Locate the cell with the specified text and output its [X, Y] center coordinate. 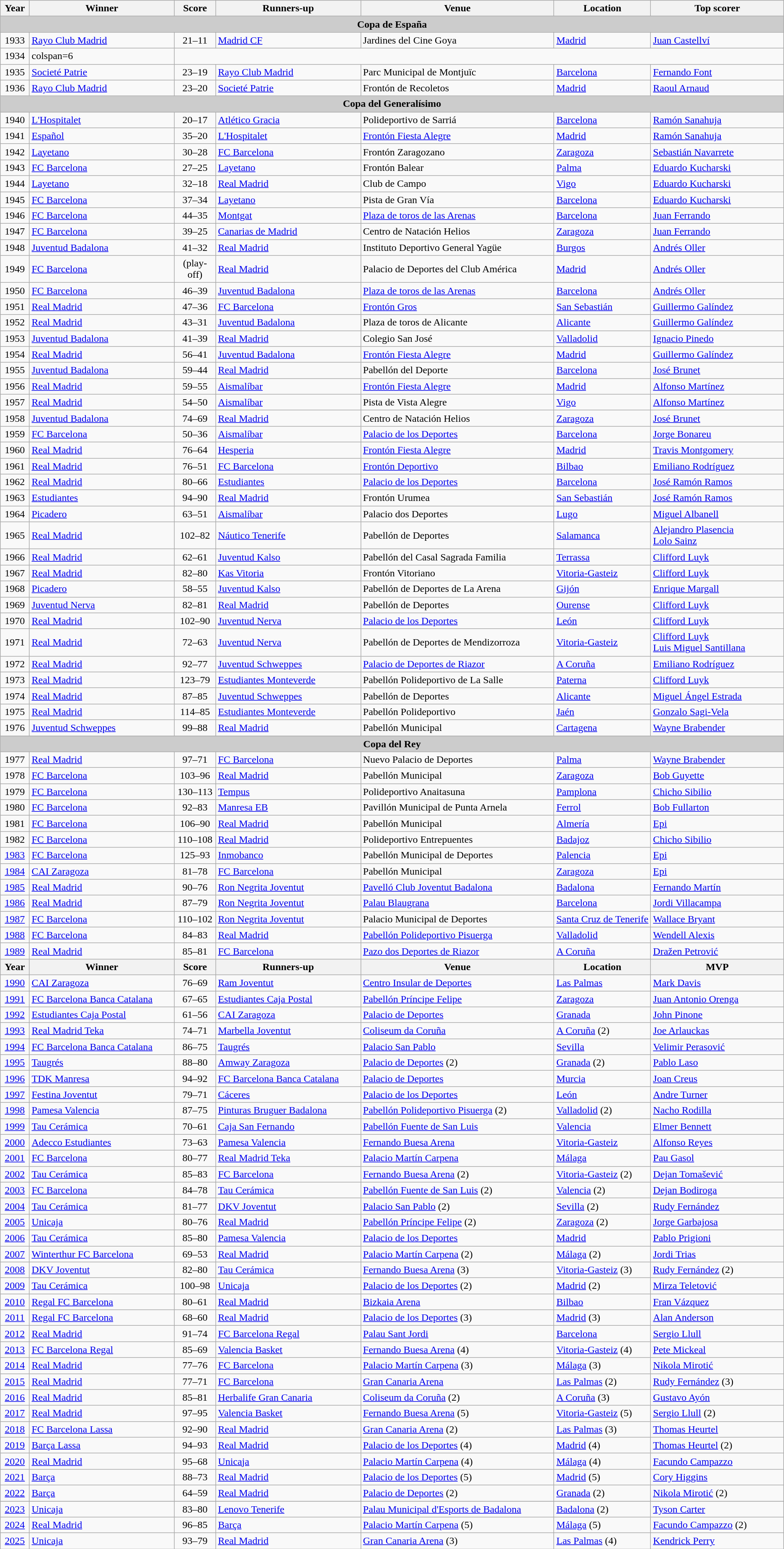
37–34 [195, 200]
Frontón Gros [457, 307]
1960 [15, 450]
Nikola Mirotić [717, 1366]
Rudy Fernández (2) [717, 1270]
Copa del Rey [392, 744]
Pavillón Municipal de Punta Arnela [457, 808]
Gonzalo Sagi-Vela [717, 712]
80–66 [195, 482]
103–96 [195, 776]
Polideportivo Entrepuentes [457, 839]
Jordi Trias [717, 1254]
Cáceres [288, 1095]
32–18 [195, 183]
95–68 [195, 1461]
Madrid (2) [602, 1286]
86–75 [195, 1047]
80–77 [195, 1158]
Málaga [602, 1158]
Wendell Alexis [717, 935]
1943 [15, 168]
100–98 [195, 1286]
Mirza Teletović [717, 1286]
Santa Cruz de Tenerife [602, 919]
Pablo Laso [717, 1063]
Atlético Gracia [288, 120]
1991 [15, 999]
96–85 [195, 1525]
21–11 [195, 40]
Murcia [602, 1079]
39–25 [195, 232]
88–80 [195, 1063]
1941 [15, 136]
Badajoz [602, 839]
87–75 [195, 1110]
Kas Vitoria [288, 573]
Fernando Buesa Arena (2) [457, 1174]
82–81 [195, 605]
83–80 [195, 1509]
1969 [15, 605]
TDK Manresa [102, 1079]
Madrid (5) [602, 1477]
80–76 [195, 1222]
99–88 [195, 728]
Palacio Martín Carpena (5) [457, 1525]
2025 [15, 1541]
47–36 [195, 307]
Valladolid (2) [602, 1110]
Sebastián Navarrete [717, 152]
Fernando Martín [717, 887]
1994 [15, 1047]
2016 [15, 1397]
colspan=6 [102, 56]
1989 [15, 951]
1955 [15, 370]
2012 [15, 1334]
Alejandro Plasencia Lolo Sainz [717, 535]
Copa del Generalísimo [392, 104]
85–69 [195, 1350]
Las Palmas (2) [602, 1381]
2005 [15, 1222]
Top scorer [717, 8]
Tempus [288, 792]
Nikola Mirotić (2) [717, 1493]
Montgat [288, 216]
1997 [15, 1095]
Paterna [602, 680]
Frontón Zaragozano [457, 152]
Caja San Fernando [288, 1126]
Fernando Buesa Arena [457, 1142]
FC Barcelona Lassa [102, 1429]
1998 [15, 1110]
Español [102, 136]
Mark Davis [717, 983]
92–77 [195, 664]
Palacio Martín Carpena [457, 1158]
Náutico Tenerife [288, 535]
Salamanca [602, 535]
Jorge Bonareu [717, 434]
1992 [15, 1015]
1978 [15, 776]
2001 [15, 1158]
1972 [15, 664]
Palacio San Pablo [457, 1047]
1949 [15, 269]
Thomas Heurtel (2) [717, 1445]
1983 [15, 855]
1934 [15, 56]
Winterthur FC Barcelona [102, 1254]
Pabellón de Deportes de Mendizorroza [457, 643]
1950 [15, 291]
Wallace Bryant [717, 919]
106–90 [195, 824]
2014 [15, 1366]
1957 [15, 402]
72–63 [195, 643]
Palacio Municipal de Deportes [457, 919]
1987 [15, 919]
Rudy Fernández [717, 1206]
2019 [15, 1445]
23–20 [195, 88]
62–61 [195, 557]
Sergio Llull [717, 1334]
Polideportivo Anaitasuna [457, 792]
Vitoria-Gasteiz (3) [602, 1270]
76–51 [195, 466]
2004 [15, 1206]
1984 [15, 871]
Adecco Estudiantes [102, 1142]
80–61 [195, 1302]
Barça Lassa [102, 1445]
Málaga (2) [602, 1254]
Málaga (5) [602, 1525]
67–65 [195, 999]
Las Palmas (3) [602, 1429]
1954 [15, 354]
Fernando Buesa Arena (3) [457, 1270]
Burgos [602, 248]
Pabellón Polideportivo [457, 712]
Frontón Urumea [457, 498]
1979 [15, 792]
59–44 [195, 370]
Frontón Balear [457, 168]
Fernando Font [717, 72]
35–20 [195, 136]
1971 [15, 643]
Jardines del Cine Goya [457, 40]
Polideportivo de Sarriá [457, 120]
30–28 [195, 152]
1946 [15, 216]
110–108 [195, 839]
Marbella Joventut [288, 1031]
Lugo [602, 514]
2022 [15, 1493]
Badalona (2) [602, 1509]
1980 [15, 808]
Alan Anderson [717, 1318]
110–102 [195, 919]
Rudy Fernández (3) [717, 1381]
1965 [15, 535]
92–90 [195, 1429]
77–76 [195, 1366]
76–69 [195, 983]
Gran Canaria Arena [457, 1381]
2018 [15, 1429]
Palacio de Deportes del Club América [457, 269]
2020 [15, 1461]
102–82 [195, 535]
1966 [15, 557]
1945 [15, 200]
Pabellón Príncipe Felipe (2) [457, 1222]
123–79 [195, 680]
114–85 [195, 712]
Ignacio Pinedo [717, 338]
1942 [15, 152]
Travis Montgomery [717, 450]
74–71 [195, 1031]
73–63 [195, 1142]
1977 [15, 760]
1948 [15, 248]
1973 [15, 680]
Plaza de toros de Alicante [457, 323]
2000 [15, 1142]
27–25 [195, 168]
2003 [15, 1190]
Pavelló Club Joventut Badalona [457, 887]
77–71 [195, 1381]
Pablo Prigioni [717, 1238]
Sergio Llull (2) [717, 1413]
41–39 [195, 338]
(play-off) [195, 269]
46–39 [195, 291]
1956 [15, 386]
Palacio Martín Carpena (4) [457, 1461]
97–95 [195, 1413]
2002 [15, 1174]
Pete Mickeal [717, 1350]
Zaragoza (2) [602, 1222]
1933 [15, 40]
64–59 [195, 1493]
63–51 [195, 514]
2024 [15, 1525]
Canarias de Madrid [288, 232]
Coliseum da Coruña [457, 1031]
1981 [15, 824]
97–71 [195, 760]
Las Palmas (4) [602, 1541]
79–71 [195, 1095]
20–17 [195, 120]
Festina Joventut [102, 1095]
Pinturas Bruguer Badalona [288, 1110]
Málaga (4) [602, 1461]
1967 [15, 573]
92–83 [195, 808]
Facundo Campazzo [717, 1461]
Thomas Heurtel [717, 1429]
Joe Arlauckas [717, 1031]
1964 [15, 514]
Coliseum da Coruña (2) [457, 1397]
Palau Blaugrana [457, 903]
Alfonso Reyes [717, 1142]
Herbalife Gran Canaria [288, 1397]
Colegio San José [457, 338]
Fernando Buesa Arena (5) [457, 1413]
John Pinone [717, 1015]
1947 [15, 232]
Pabellón Fuente de San Luis [457, 1126]
Copa de España [392, 24]
Dražen Petrović [717, 951]
Pabellón Príncipe Felipe [457, 999]
Joan Creus [717, 1079]
59–55 [195, 386]
Vitoria-Gasteiz (4) [602, 1350]
Cory Higgins [717, 1477]
1990 [15, 983]
Málaga (3) [602, 1366]
Palacio Martín Carpena (3) [457, 1366]
1996 [15, 1079]
1974 [15, 696]
Raoul Arnaud [717, 88]
1993 [15, 1031]
Sevilla [602, 1047]
Lenovo Tenerife [288, 1509]
Bizkaia Arena [457, 1302]
1958 [15, 418]
Valencia [602, 1126]
Juan Castellví [717, 40]
Parc Municipal de Montjuïc [457, 72]
2009 [15, 1286]
Pabellón de Deportes de La Arena [457, 589]
Jordi Villacampa [717, 903]
Vitoria-Gasteiz (5) [602, 1413]
1985 [15, 887]
81–78 [195, 871]
Jaén [602, 712]
Granada [602, 1015]
1995 [15, 1063]
Madrid CF [288, 40]
1936 [15, 88]
Terrassa [602, 557]
Gran Canaria Arena (3) [457, 1541]
Pabellón Polideportivo de La Salle [457, 680]
2023 [15, 1509]
MVP [717, 967]
Nuevo Palacio de Deportes [457, 760]
Palacio de los Deportes (4) [457, 1445]
1999 [15, 1126]
Cartagena [602, 728]
Vitoria-Gasteiz (2) [602, 1174]
1975 [15, 712]
Centro Insular de Deportes [457, 983]
Gran Canaria Arena (2) [457, 1429]
91–74 [195, 1334]
Pabellón Municipal de Deportes [457, 855]
2006 [15, 1238]
Palacio de Deportes de Riazor [457, 664]
84–83 [195, 935]
2008 [15, 1270]
23–19 [195, 72]
Tyson Carter [717, 1509]
Dejan Bodiroga [717, 1190]
56–41 [195, 354]
Fran Vázquez [717, 1302]
Palacio Martín Carpena (2) [457, 1254]
Juan Antonio Orenga [717, 999]
Clifford Luyk Luis Miguel Santillana [717, 643]
Club de Campo [457, 183]
Bob Guyette [717, 776]
50–36 [195, 434]
Ferrol [602, 808]
74–69 [195, 418]
Instituto Deportivo General Yagüe [457, 248]
Enrique Margall [717, 589]
Pabellón del Casal Sagrada Familia [457, 557]
69–53 [195, 1254]
68–60 [195, 1318]
94–90 [195, 498]
Palencia [602, 855]
1970 [15, 621]
90–76 [195, 887]
Almería [602, 824]
Pabellón Polideportivo Pisuerga (2) [457, 1110]
Andre Turner [717, 1095]
1962 [15, 482]
Badalona [602, 887]
2021 [15, 1477]
41–32 [195, 248]
2013 [15, 1350]
2007 [15, 1254]
54–50 [195, 402]
Facundo Campazzo (2) [717, 1525]
130–113 [195, 792]
2011 [15, 1318]
93–79 [195, 1541]
Palacio San Pablo (2) [457, 1206]
58–55 [195, 589]
Madrid (4) [602, 1445]
Pabellón Polideportivo Pisuerga [457, 935]
Frontón de Recoletos [457, 88]
2017 [15, 1413]
76–64 [195, 450]
A Coruña (2) [602, 1031]
1935 [15, 72]
Palacio de los Deportes (2) [457, 1286]
94–93 [195, 1445]
84–78 [195, 1190]
Jorge Garbajosa [717, 1222]
Ourense [602, 605]
Gijón [602, 589]
Frontón Vitoriano [457, 573]
1951 [15, 307]
1953 [15, 338]
1961 [15, 466]
Palacio dos Deportes [457, 514]
Madrid (3) [602, 1318]
1968 [15, 589]
Palacio de los Deportes (3) [457, 1318]
94–92 [195, 1079]
1963 [15, 498]
Miguel Albanell [717, 514]
85–80 [195, 1238]
Pamplona [602, 792]
81–77 [195, 1206]
Amway Zaragoza [288, 1063]
Pau Gasol [717, 1158]
1944 [15, 183]
Velimir Perasović [717, 1047]
1959 [15, 434]
Pista de Vista Alegre [457, 402]
Fernando Buesa Arena (4) [457, 1350]
87–79 [195, 903]
Palacio de los Deportes (5) [457, 1477]
1976 [15, 728]
1940 [15, 120]
43–31 [195, 323]
1988 [15, 935]
102–90 [195, 621]
Las Palmas [602, 983]
Inmobanco [288, 855]
Pazo dos Deportes de Riazor [457, 951]
Hesperia [288, 450]
Sevilla (2) [602, 1206]
Nacho Rodilla [717, 1110]
Gustavo Ayón [717, 1397]
1982 [15, 839]
Miguel Ángel Estrada [717, 696]
87–85 [195, 696]
85–83 [195, 1174]
Manresa EB [288, 808]
1986 [15, 903]
Kendrick Perry [717, 1541]
Frontón Deportivo [457, 466]
44–35 [195, 216]
Pista de Gran Vía [457, 200]
Pabellón del Deporte [457, 370]
2015 [15, 1381]
1952 [15, 323]
A Coruña (3) [602, 1397]
Ram Joventut [288, 983]
70–61 [195, 1126]
125–93 [195, 855]
88–73 [195, 1477]
61–56 [195, 1015]
2010 [15, 1302]
Dejan Tomašević [717, 1174]
Valencia (2) [602, 1190]
Palau Municipal d'Esports de Badalona [457, 1509]
Elmer Bennett [717, 1126]
Bob Fullarton [717, 808]
Palau Sant Jordi [457, 1334]
Pabellón Fuente de San Luis (2) [457, 1190]
